Detect which cell encompasses the target text, then output its [X, Y] center coordinate. 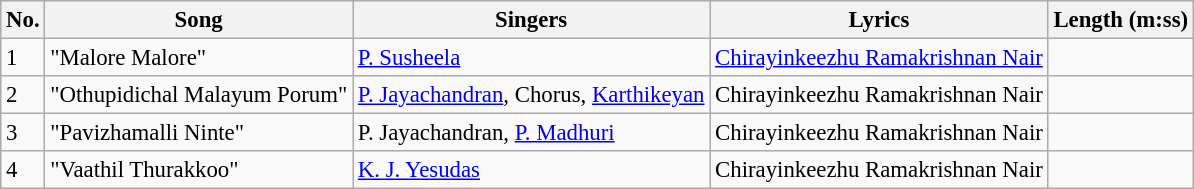
"Othupidichal Malayum Porum" [199, 95]
Singers [530, 20]
"Pavizhamalli Ninte" [199, 133]
P. Susheela [530, 58]
P. Jayachandran, Chorus, Karthikeyan [530, 95]
No. [23, 20]
"Vaathil Thurakkoo" [199, 170]
Song [199, 20]
P. Jayachandran, P. Madhuri [530, 133]
"Malore Malore" [199, 58]
K. J. Yesudas [530, 170]
4 [23, 170]
3 [23, 133]
Lyrics [879, 20]
2 [23, 95]
1 [23, 58]
Length (m:ss) [1120, 20]
